Detect which cell encompasses the target text, then output its (x, y) center coordinate. 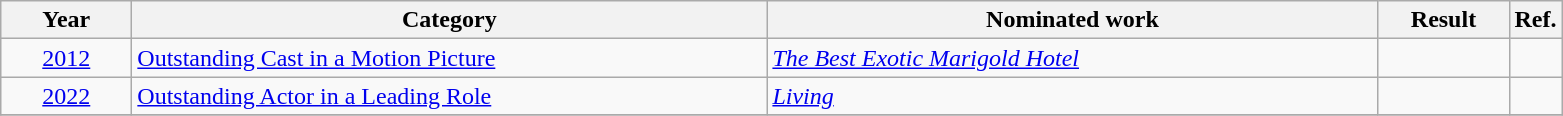
Outstanding Actor in a Leading Role (450, 96)
Living (1072, 96)
Result (1444, 20)
Category (450, 20)
The Best Exotic Marigold Hotel (1072, 58)
2022 (66, 96)
Nominated work (1072, 20)
Outstanding Cast in a Motion Picture (450, 58)
Year (66, 20)
2012 (66, 58)
Ref. (1536, 20)
